Determine the [X, Y] coordinate at the center of the cell enclosing the given text.  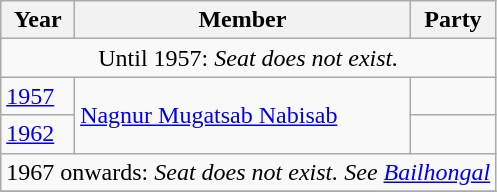
1967 onwards: Seat does not exist. See Bailhongal [248, 172]
Year [38, 20]
Member [243, 20]
Nagnur Mugatsab Nabisab [243, 115]
1957 [38, 96]
Until 1957: Seat does not exist. [248, 58]
1962 [38, 134]
Party [453, 20]
